Detect which cell encompasses the target text, then output its (X, Y) center coordinate. 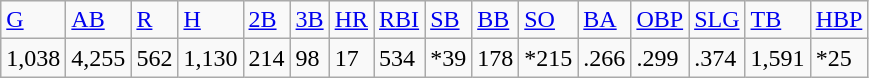
.266 (604, 58)
*25 (839, 58)
BA (604, 20)
1,591 (778, 58)
HR (351, 20)
TB (778, 20)
SLG (717, 20)
.374 (717, 58)
*215 (548, 58)
SB (448, 20)
534 (400, 58)
RBI (400, 20)
.299 (660, 58)
AB (98, 20)
4,255 (98, 58)
2B (266, 20)
3B (310, 20)
98 (310, 58)
SO (548, 20)
178 (496, 58)
214 (266, 58)
*39 (448, 58)
R (154, 20)
G (34, 20)
17 (351, 58)
1,038 (34, 58)
OBP (660, 20)
BB (496, 20)
HBP (839, 20)
H (210, 20)
562 (154, 58)
1,130 (210, 58)
